For the text-containing cell, return its midpoint in (X, Y) coordinate format. 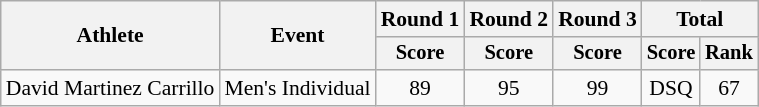
99 (598, 88)
DSQ (671, 88)
Athlete (110, 36)
Round 2 (508, 19)
89 (420, 88)
Round 3 (598, 19)
Round 1 (420, 19)
67 (729, 88)
95 (508, 88)
Total (700, 19)
Rank (729, 54)
David Martinez Carrillo (110, 88)
Men's Individual (297, 88)
Event (297, 36)
